Find where the given text appears and provide that cell's center as (X, Y) coordinate. 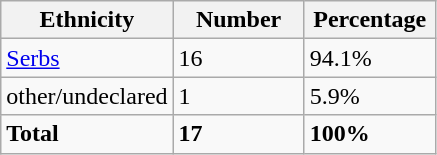
Serbs (87, 58)
Ethnicity (87, 20)
100% (370, 134)
16 (238, 58)
Percentage (370, 20)
94.1% (370, 58)
17 (238, 134)
Number (238, 20)
Total (87, 134)
1 (238, 96)
5.9% (370, 96)
other/undeclared (87, 96)
